Search for the cell housing the specified text and yield its [X, Y] center coordinate. 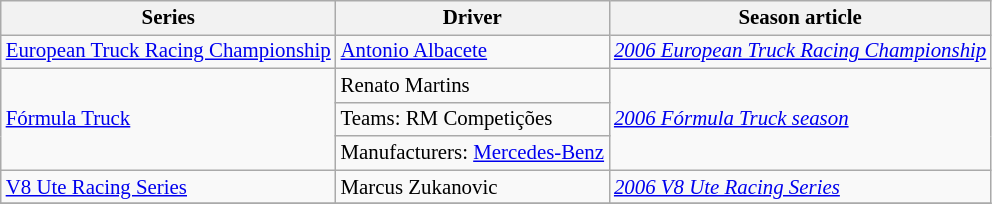
2006 V8 Ute Racing Series [800, 187]
Series [168, 18]
2006 European Truck Racing Championship [800, 51]
Antonio Albacete [472, 51]
European Truck Racing Championship [168, 51]
Driver [472, 18]
Teams: RM Competições [472, 119]
Fórmula Truck [168, 119]
V8 Ute Racing Series [168, 187]
2006 Fórmula Truck season [800, 119]
Renato Martins [472, 85]
Marcus Zukanovic [472, 187]
Season article [800, 18]
Manufacturers: Mercedes-Benz [472, 153]
